Detect which cell encompasses the target text, then output its (X, Y) center coordinate. 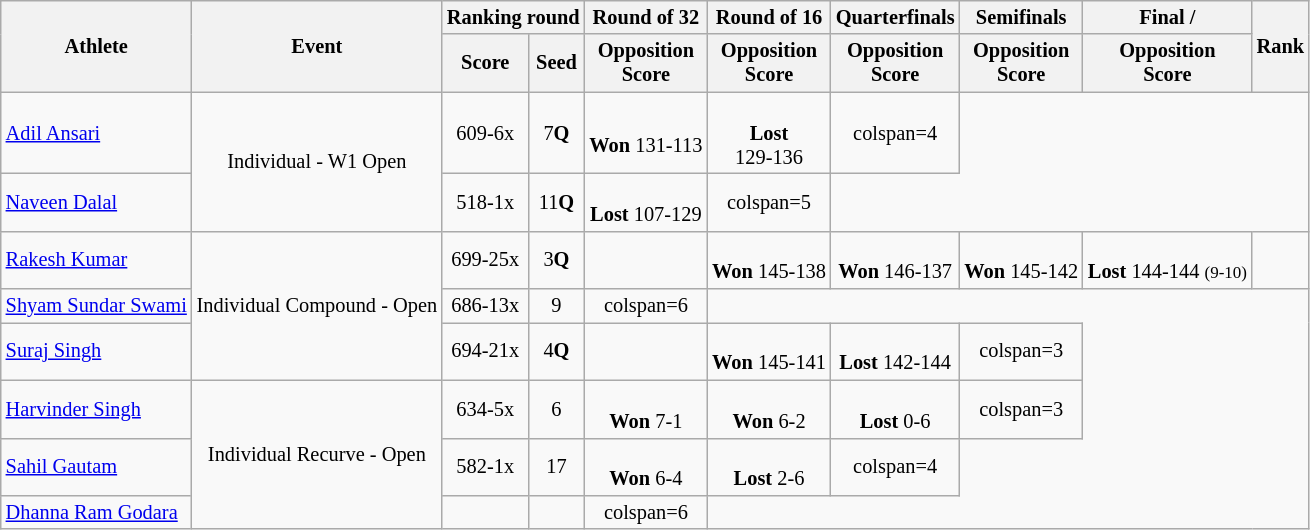
Quarterfinals (896, 17)
Lost129-136 (769, 133)
Ranking round (513, 17)
686-13x (485, 306)
Individual Recurve - Open (317, 454)
Won 145-142 (1021, 260)
Lost 0-6 (896, 409)
699-25x (485, 260)
Harvinder Singh (96, 409)
609-6x (485, 133)
Won 6-2 (769, 409)
Sahil Gautam (96, 467)
Individual - W1 Open (317, 162)
Score (485, 63)
634-5x (485, 409)
17 (556, 467)
Seed (556, 63)
Adil Ansari (96, 133)
518-1x (485, 202)
Dhanna Ram Godara (96, 512)
Shyam Sundar Swami (96, 306)
9 (556, 306)
Lost 144-144 (9-10) (1168, 260)
Won 131-113 (646, 133)
11Q (556, 202)
Individual Compound - Open (317, 306)
Won 145-138 (769, 260)
582-1x (485, 467)
Suraj Singh (96, 351)
colspan=5 (769, 202)
Athlete (96, 46)
Rank (1280, 46)
Event (317, 46)
Semifinals (1021, 17)
Won 145-141 (769, 351)
Lost 107-129 (646, 202)
Won 7-1 (646, 409)
Naveen Dalal (96, 202)
Lost 142-144 (896, 351)
Lost 2-6 (769, 467)
Round of 16 (769, 17)
Round of 32 (646, 17)
Rakesh Kumar (96, 260)
Final / (1168, 17)
3Q (556, 260)
694-21x (485, 351)
Won 146-137 (896, 260)
7Q (556, 133)
4Q (556, 351)
6 (556, 409)
Won 6-4 (646, 467)
